Pinpoint the cell where the given text exists, returning its [x, y] midpoint coordinate. 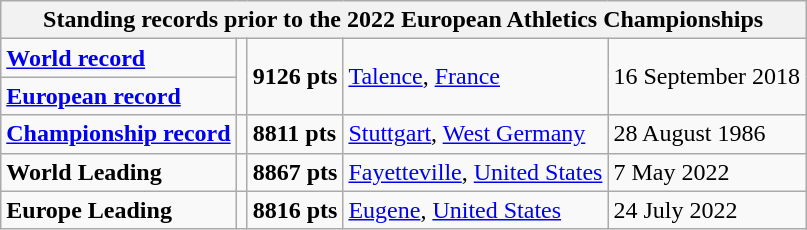
28 August 1986 [707, 134]
European record [118, 96]
9126 pts [295, 77]
World record [118, 58]
Championship record [118, 134]
World Leading [118, 172]
7 May 2022 [707, 172]
8816 pts [295, 210]
Fayetteville, United States [476, 172]
Eugene, United States [476, 210]
Stuttgart, West Germany [476, 134]
Talence, France [476, 77]
8867 pts [295, 172]
Europe Leading [118, 210]
Standing records prior to the 2022 European Athletics Championships [404, 20]
16 September 2018 [707, 77]
8811 pts [295, 134]
24 July 2022 [707, 210]
